Return the (X, Y) coordinate for the center point of the cell that contains the specified text.  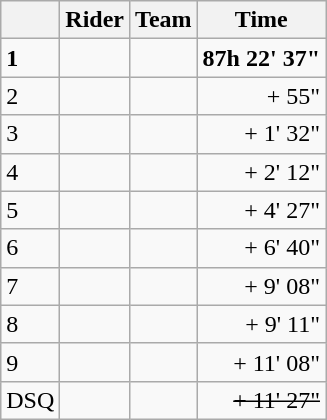
4 (30, 172)
+ 11' 08" (261, 362)
Time (261, 20)
3 (30, 134)
Rider (95, 20)
+ 55" (261, 96)
5 (30, 210)
2 (30, 96)
9 (30, 362)
+ 9' 08" (261, 286)
8 (30, 324)
+ 9' 11" (261, 324)
1 (30, 58)
+ 1' 32" (261, 134)
6 (30, 248)
+ 6' 40" (261, 248)
+ 4' 27" (261, 210)
7 (30, 286)
DSQ (30, 400)
+ 11' 27" (261, 400)
Team (164, 20)
87h 22' 37" (261, 58)
+ 2' 12" (261, 172)
